Scan for the cell matching the given text and deliver its (X, Y) coordinate at center. 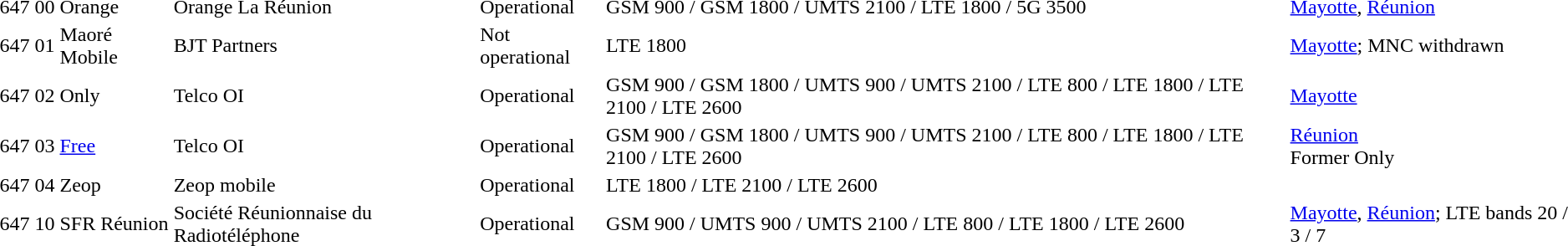
Zeop (114, 185)
03 (45, 146)
02 (45, 95)
LTE 1800 / LTE 2100 / LTE 2600 (946, 185)
Zeop mobile (324, 185)
Maoré Mobile (114, 45)
04 (45, 185)
Only (114, 95)
Free (114, 146)
01 (45, 45)
BJT Partners (324, 45)
LTE 1800 (946, 45)
Not operational (541, 45)
